Find where the given text appears and provide that cell's center as (x, y) coordinate. 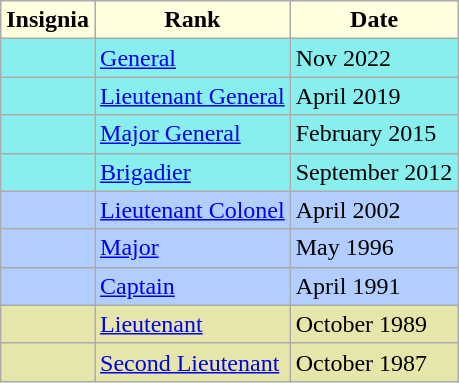
Lieutenant General (193, 96)
Second Lieutenant (193, 362)
October 1987 (374, 362)
April 1991 (374, 286)
February 2015 (374, 134)
Rank (193, 20)
General (193, 58)
Lieutenant (193, 324)
Insignia (48, 20)
April 2002 (374, 210)
April 2019 (374, 96)
Lieutenant Colonel (193, 210)
Major General (193, 134)
October 1989 (374, 324)
Major (193, 248)
Captain (193, 286)
Nov 2022 (374, 58)
September 2012 (374, 172)
May 1996 (374, 248)
Date (374, 20)
Brigadier (193, 172)
